Determine the [X, Y] coordinate at the center of the cell enclosing the given text.  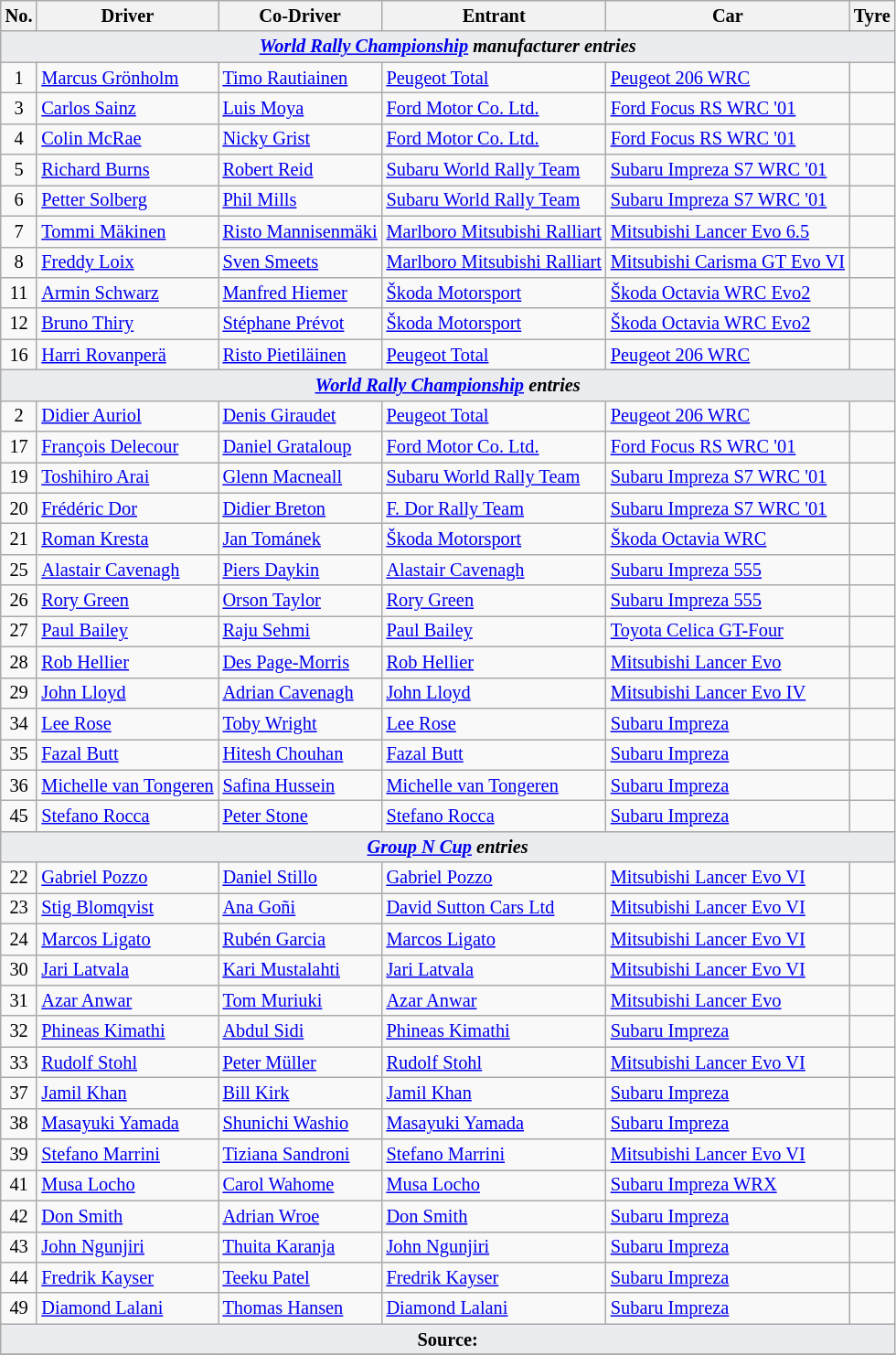
24 [19, 939]
Co-Driver [300, 16]
Mitsubishi Lancer Evo 6.5 [728, 231]
Risto Pietiläinen [300, 355]
Rubén Garcia [300, 939]
Roman Kresta [127, 539]
No. [19, 16]
45 [19, 816]
38 [19, 1124]
David Sutton Cars Ltd [494, 908]
Des Page-Morris [300, 662]
Entrant [494, 16]
34 [19, 723]
Tyre [872, 16]
49 [19, 1308]
Colin McRae [127, 139]
Toshihiro Arai [127, 477]
Carol Wahome [300, 1185]
Glenn Macneall [300, 477]
30 [19, 970]
Stéphane Prévot [300, 324]
Source: [448, 1339]
37 [19, 1093]
Piers Daykin [300, 570]
7 [19, 231]
Bill Kirk [300, 1093]
Tom Muriuki [300, 1000]
Shunichi Washio [300, 1124]
Škoda Octavia WRC [728, 539]
Teeku Patel [300, 1277]
Phil Mills [300, 200]
20 [19, 508]
Timo Rautiainen [300, 78]
François Delecour [127, 447]
Petter Solberg [127, 200]
Driver [127, 16]
17 [19, 447]
Marcus Grönholm [127, 78]
33 [19, 1062]
26 [19, 601]
Stig Blomqvist [127, 908]
Jan Tománek [300, 539]
11 [19, 293]
F. Dor Rally Team [494, 508]
29 [19, 693]
44 [19, 1277]
Tiziana Sandroni [300, 1155]
6 [19, 200]
Manfred Hiemer [300, 293]
Didier Auriol [127, 416]
Ana Goñi [300, 908]
43 [19, 1247]
Daniel Stillo [300, 878]
World Rally Championship manufacturer entries [448, 47]
Armin Schwarz [127, 293]
4 [19, 139]
19 [19, 477]
Denis Giraudet [300, 416]
Robert Reid [300, 170]
39 [19, 1155]
Car [728, 16]
21 [19, 539]
Didier Breton [300, 508]
Sven Smeets [300, 262]
16 [19, 355]
World Rally Championship entries [448, 385]
Peter Stone [300, 816]
32 [19, 1031]
31 [19, 1000]
Thomas Hansen [300, 1308]
Kari Mustalahti [300, 970]
Tommi Mäkinen [127, 231]
Carlos Sainz [127, 108]
27 [19, 631]
42 [19, 1216]
35 [19, 754]
Toyota Celica GT-Four [728, 631]
23 [19, 908]
36 [19, 785]
Risto Mannisenmäki [300, 231]
Bruno Thiry [127, 324]
Peter Müller [300, 1062]
Adrian Wroe [300, 1216]
Hitesh Chouhan [300, 754]
Mitsubishi Lancer Evo IV [728, 693]
28 [19, 662]
Richard Burns [127, 170]
Safina Hussein [300, 785]
Adrian Cavenagh [300, 693]
25 [19, 570]
Mitsubishi Carisma GT Evo VI [728, 262]
Harri Rovanperä [127, 355]
41 [19, 1185]
Frédéric Dor [127, 508]
Abdul Sidi [300, 1031]
1 [19, 78]
Raju Sehmi [300, 631]
Daniel Grataloup [300, 447]
3 [19, 108]
Subaru Impreza WRX [728, 1185]
Orson Taylor [300, 601]
Freddy Loix [127, 262]
12 [19, 324]
Nicky Grist [300, 139]
8 [19, 262]
22 [19, 878]
Thuita Karanja [300, 1247]
2 [19, 416]
Luis Moya [300, 108]
5 [19, 170]
Toby Wright [300, 723]
Group N Cup entries [448, 847]
